Pinpoint the cell where the given text exists, returning its [X, Y] midpoint coordinate. 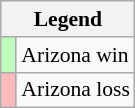
Arizona loss [76, 90]
Legend [68, 19]
Arizona win [76, 55]
